Detect which cell encompasses the target text, then output its (x, y) center coordinate. 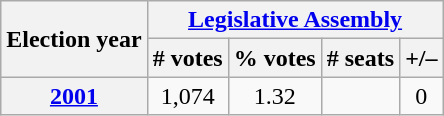
1,074 (188, 96)
2001 (74, 96)
+/– (422, 58)
# votes (188, 58)
% votes (274, 58)
0 (422, 96)
Election year (74, 39)
# seats (360, 58)
Legislative Assembly (295, 20)
1.32 (274, 96)
